Identify which cell holds the provided text, then report its [x, y] central coordinate. 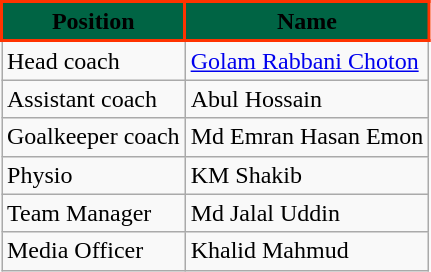
Md Emran Hasan Emon [307, 137]
Team Manager [94, 213]
Head coach [94, 60]
Physio [94, 175]
Media Officer [94, 251]
Name [307, 22]
Goalkeeper coach [94, 137]
KM Shakib [307, 175]
Abul Hossain [307, 99]
Position [94, 22]
Assistant coach [94, 99]
Golam Rabbani Choton [307, 60]
Md Jalal Uddin [307, 213]
Khalid Mahmud [307, 251]
